From the cell containing the given text, extract its center point as [X, Y] coordinate. 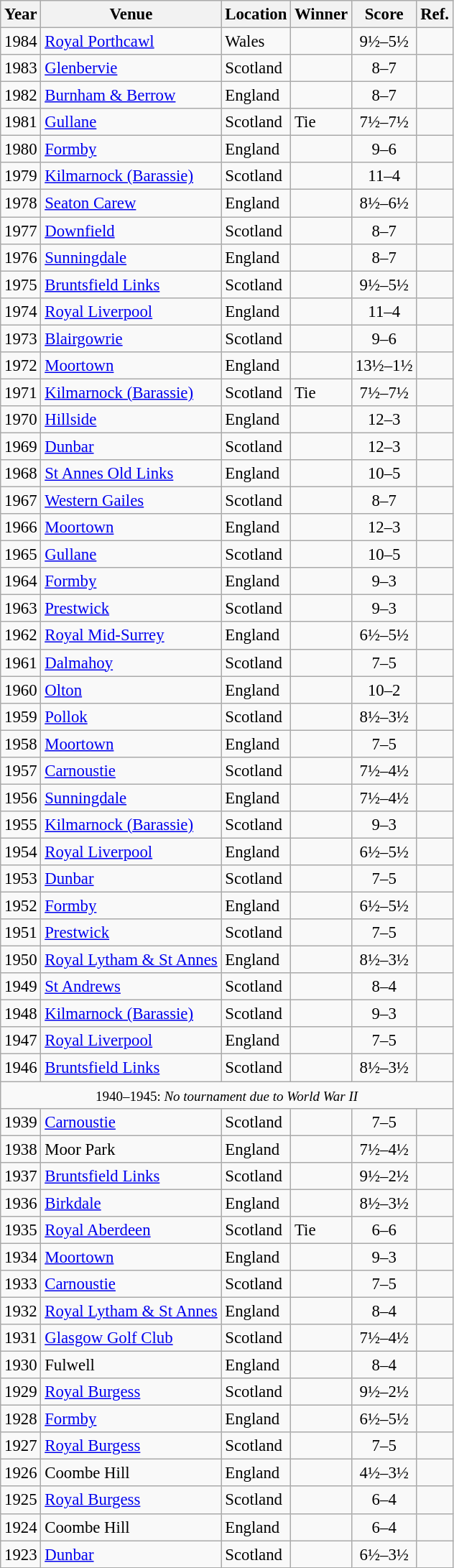
Winner [322, 14]
1972 [21, 366]
1963 [21, 609]
1965 [21, 555]
1978 [21, 203]
1932 [21, 1311]
Royal Aberdeen [131, 1230]
1934 [21, 1257]
Blairgowrie [131, 338]
1979 [21, 176]
1960 [21, 690]
1976 [21, 257]
Glenbervie [131, 68]
1956 [21, 798]
1984 [21, 42]
1949 [21, 987]
Olton [131, 690]
Pollok [131, 716]
1930 [21, 1365]
1952 [21, 906]
1964 [21, 581]
1975 [21, 285]
1953 [21, 879]
4½–3½ [384, 1473]
1939 [21, 1122]
Ref. [435, 14]
1947 [21, 1041]
St Andrews [131, 987]
1968 [21, 474]
1923 [21, 1554]
1937 [21, 1176]
1967 [21, 501]
6–6 [384, 1230]
Wales [256, 42]
1951 [21, 933]
1938 [21, 1149]
1924 [21, 1527]
1929 [21, 1392]
Downfield [131, 231]
Seaton Carew [131, 203]
1957 [21, 771]
Venue [131, 14]
St Annes Old Links [131, 474]
1958 [21, 744]
Fulwell [131, 1365]
1966 [21, 527]
Location [256, 14]
1925 [21, 1500]
8½–6½ [384, 203]
1973 [21, 338]
10–2 [384, 690]
Royal Mid-Surrey [131, 636]
1954 [21, 852]
1926 [21, 1473]
1933 [21, 1284]
Dalmahoy [131, 663]
1935 [21, 1230]
1959 [21, 716]
1981 [21, 122]
1940–1945: No tournament due to World War II [227, 1095]
1936 [21, 1203]
1928 [21, 1419]
1948 [21, 1014]
1962 [21, 636]
1983 [21, 68]
Year [21, 14]
Birkdale [131, 1203]
1970 [21, 420]
1931 [21, 1338]
6½–3½ [384, 1554]
Glasgow Golf Club [131, 1338]
1955 [21, 825]
Hillside [131, 420]
1946 [21, 1068]
1982 [21, 96]
1977 [21, 231]
1980 [21, 149]
Burnham & Berrow [131, 96]
1974 [21, 311]
1971 [21, 392]
1969 [21, 446]
Royal Porthcawl [131, 42]
Moor Park [131, 1149]
1961 [21, 663]
1950 [21, 960]
1927 [21, 1446]
Western Gailes [131, 501]
13½–1½ [384, 366]
Score [384, 14]
